Pinpoint the cell where the given text exists, returning its [x, y] midpoint coordinate. 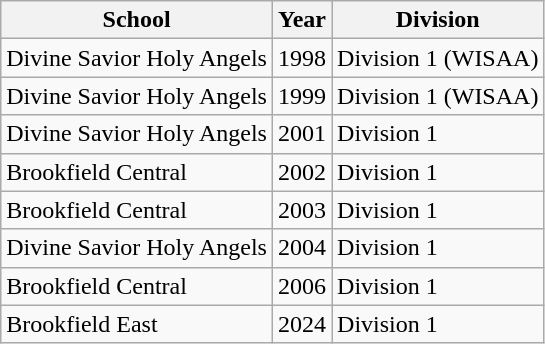
2001 [302, 134]
2006 [302, 286]
2002 [302, 172]
2024 [302, 324]
Year [302, 20]
2003 [302, 210]
Brookfield East [137, 324]
1999 [302, 96]
Division [438, 20]
2004 [302, 248]
School [137, 20]
1998 [302, 58]
